Provide the [X, Y] coordinate of the cell's center where the given text is located.  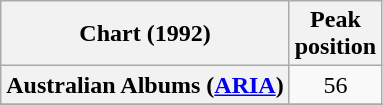
56 [335, 85]
Chart (1992) [145, 34]
Peakposition [335, 34]
Australian Albums (ARIA) [145, 85]
